Determine the [X, Y] coordinate at the center of the cell enclosing the given text.  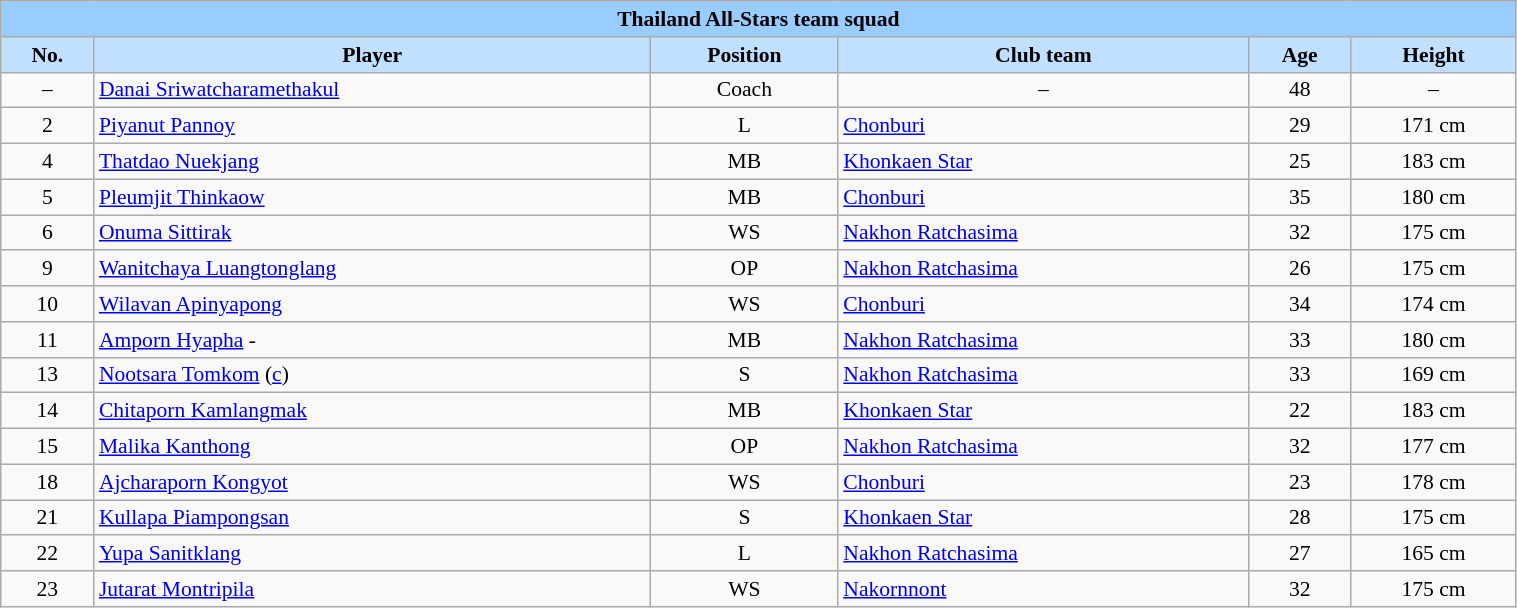
Jutarat Montripila [372, 589]
26 [1299, 269]
Position [745, 55]
169 cm [1434, 375]
Danai Sriwatcharamethakul [372, 90]
Nootsara Tomkom (c) [372, 375]
Age [1299, 55]
Onuma Sittirak [372, 233]
35 [1299, 197]
2 [48, 126]
No. [48, 55]
29 [1299, 126]
Wanitchaya Luangtonglang [372, 269]
14 [48, 411]
10 [48, 304]
15 [48, 447]
Player [372, 55]
Piyanut Pannoy [372, 126]
34 [1299, 304]
27 [1299, 554]
6 [48, 233]
18 [48, 482]
9 [48, 269]
Chitaporn Kamlangmak [372, 411]
13 [48, 375]
174 cm [1434, 304]
11 [48, 340]
171 cm [1434, 126]
4 [48, 162]
Wilavan Apinyapong [372, 304]
Pleumjit Thinkaow [372, 197]
Height [1434, 55]
Nakornnont [1043, 589]
48 [1299, 90]
Club team [1043, 55]
178 cm [1434, 482]
Kullapa Piampongsan [372, 518]
Coach [745, 90]
5 [48, 197]
Thailand All-Stars team squad [758, 19]
Malika Kanthong [372, 447]
Thatdao Nuekjang [372, 162]
Yupa Sanitklang [372, 554]
28 [1299, 518]
Amporn Hyapha - [372, 340]
Ajcharaporn Kongyot [372, 482]
21 [48, 518]
165 cm [1434, 554]
25 [1299, 162]
177 cm [1434, 447]
